Scan for the cell matching the given text and deliver its [x, y] coordinate at center. 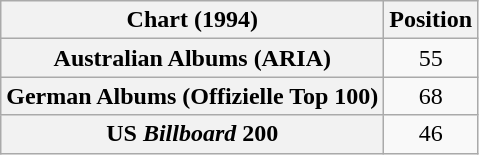
US Billboard 200 [192, 134]
55 [431, 58]
46 [431, 134]
German Albums (Offizielle Top 100) [192, 96]
Australian Albums (ARIA) [192, 58]
Chart (1994) [192, 20]
68 [431, 96]
Position [431, 20]
